Identify which cell holds the provided text, then report its [x, y] central coordinate. 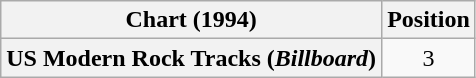
Chart (1994) [192, 20]
US Modern Rock Tracks (Billboard) [192, 58]
3 [429, 58]
Position [429, 20]
